Locate the cell with the specified text and output its (x, y) center coordinate. 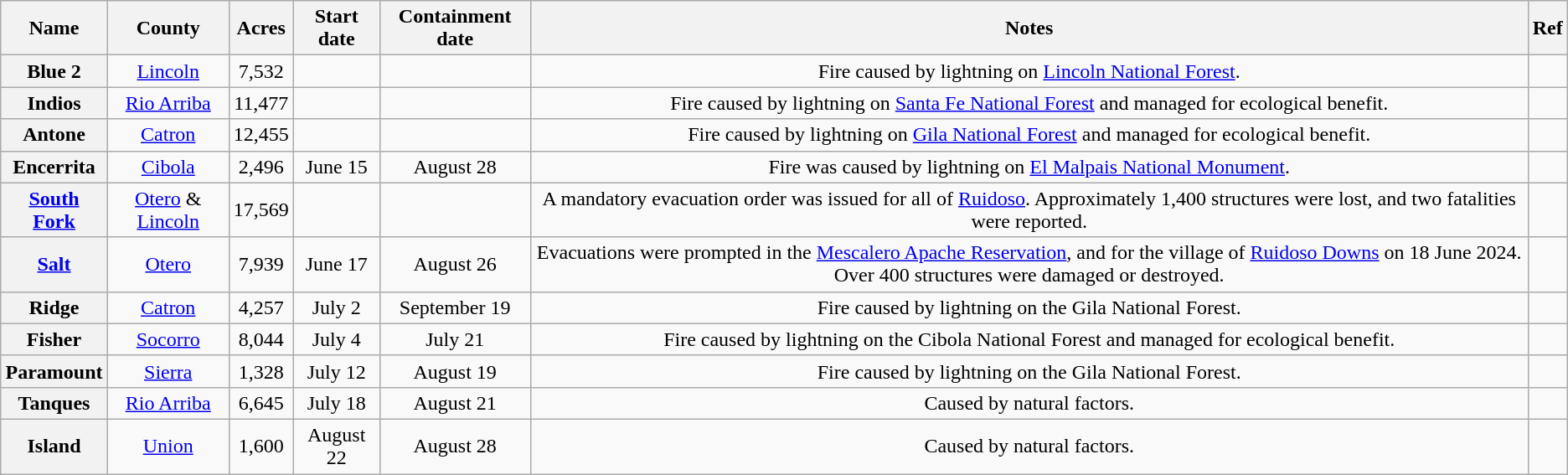
8,044 (261, 339)
11,477 (261, 103)
2,496 (261, 167)
Fire was caused by lightning on El Malpais National Monument. (1029, 167)
August 26 (455, 265)
June 17 (337, 265)
1,328 (261, 371)
August 22 (337, 446)
Antone (54, 135)
Containment date (455, 28)
Sierra (168, 371)
Blue 2 (54, 71)
4,257 (261, 307)
July 18 (337, 403)
Notes (1029, 28)
A mandatory evacuation order was issued for all of Ruidoso. Approximately 1,400 structures were lost, and two fatalities were reported. (1029, 209)
Name (54, 28)
Fire caused by lightning on the Cibola National Forest and managed for ecological benefit. (1029, 339)
17,569 (261, 209)
12,455 (261, 135)
Indios (54, 103)
Socorro (168, 339)
August 19 (455, 371)
Lincoln (168, 71)
Otero & Lincoln (168, 209)
7,532 (261, 71)
July 2 (337, 307)
June 15 (337, 167)
6,645 (261, 403)
Fire caused by lightning on Santa Fe National Forest and managed for ecological benefit. (1029, 103)
Paramount (54, 371)
Fire caused by lightning on Lincoln National Forest. (1029, 71)
7,939 (261, 265)
Fisher (54, 339)
Union (168, 446)
August 21 (455, 403)
July 21 (455, 339)
Cibola (168, 167)
1,600 (261, 446)
Island (54, 446)
Start date (337, 28)
Ref (1548, 28)
South Fork (54, 209)
September 19 (455, 307)
Ridge (54, 307)
July 12 (337, 371)
Acres (261, 28)
July 4 (337, 339)
Tanques (54, 403)
County (168, 28)
Otero (168, 265)
Fire caused by lightning on Gila National Forest and managed for ecological benefit. (1029, 135)
Encerrita (54, 167)
Salt (54, 265)
